Detect which cell encompasses the target text, then output its (X, Y) center coordinate. 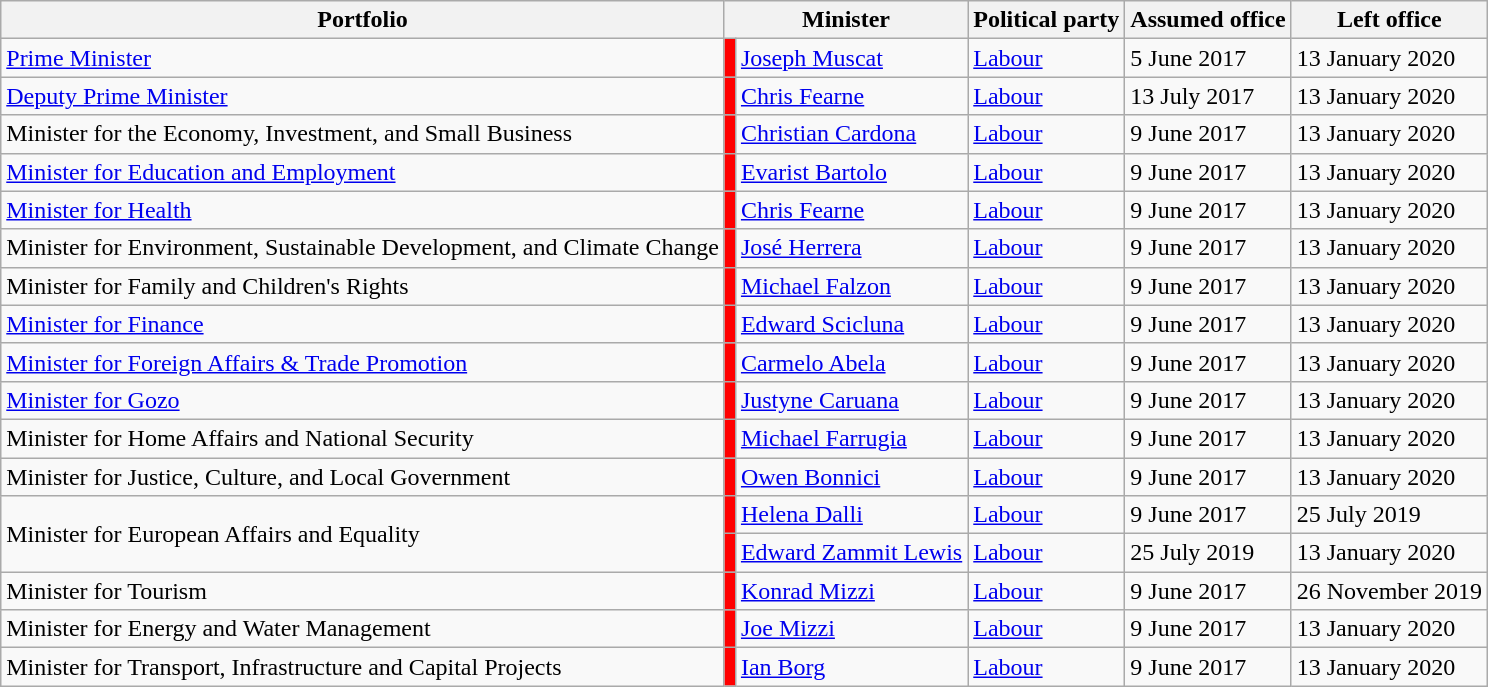
Edward Scicluna (851, 324)
Helena Dalli (851, 515)
Minister for Health (363, 210)
Minister for Energy and Water Management (363, 629)
Minister for Home Affairs and National Security (363, 438)
5 June 2017 (1208, 58)
Minister for Foreign Affairs & Trade Promotion (363, 362)
Minister for the Economy, Investment, and Small Business (363, 134)
Konrad Mizzi (851, 591)
Edward Zammit Lewis (851, 553)
Evarist Bartolo (851, 172)
Minister for Justice, Culture, and Local Government (363, 477)
Justyne Caruana (851, 400)
José Herrera (851, 248)
Minister for Environment, Sustainable Development, and Climate Change (363, 248)
Minister for Finance (363, 324)
Minister for Family and Children's Rights (363, 286)
Portfolio (363, 20)
Minister for Transport, Infrastructure and Capital Projects (363, 667)
26 November 2019 (1389, 591)
Left office (1389, 20)
Owen Bonnici (851, 477)
Christian Cardona (851, 134)
Joe Mizzi (851, 629)
Minister for Education and Employment (363, 172)
13 July 2017 (1208, 96)
Minister for Tourism (363, 591)
Michael Falzon (851, 286)
Joseph Muscat (851, 58)
Minister for Gozo (363, 400)
Political party (1046, 20)
Minister for European Affairs and Equality (363, 534)
Minister (846, 20)
Ian Borg (851, 667)
Prime Minister (363, 58)
Michael Farrugia (851, 438)
Deputy Prime Minister (363, 96)
Carmelo Abela (851, 362)
Assumed office (1208, 20)
